Locate the cell with the specified text and output its [X, Y] center coordinate. 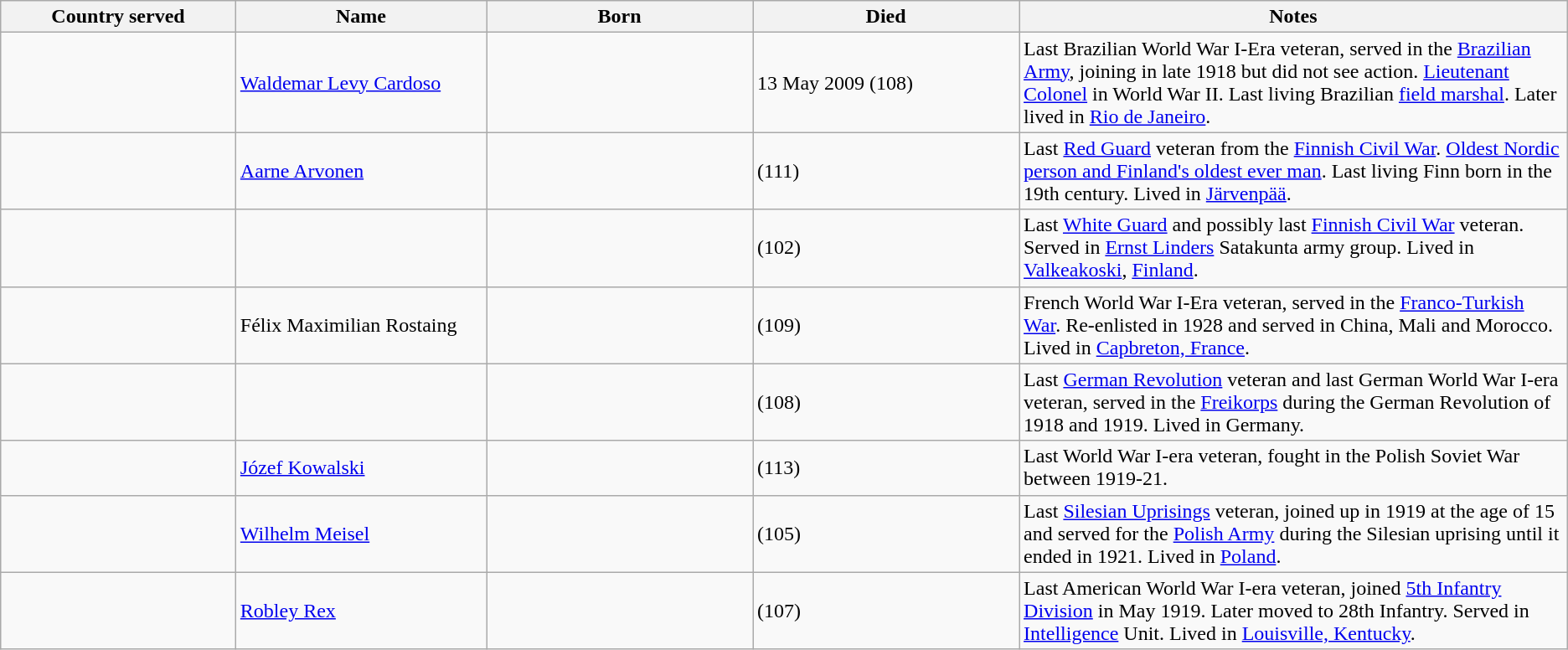
Wilhelm Meisel [360, 534]
(105) [886, 534]
13 May 2009 (108) [886, 82]
Last White Guard and possibly last Finnish Civil War veteran. Served in Ernst Linders Satakunta army group. Lived in Valkeakoski, Finland. [1293, 248]
Félix Maximilian Rostaing [360, 325]
Aarne Arvonen [360, 171]
Notes [1293, 17]
Country served [119, 17]
(102) [886, 248]
Józef Kowalski [360, 467]
(108) [886, 402]
Died [886, 17]
Born [620, 17]
Waldemar Levy Cardoso [360, 82]
(113) [886, 467]
(109) [886, 325]
Last World War I-era veteran, fought in the Polish Soviet War between 1919-21. [1293, 467]
Robley Rex [360, 611]
Name [360, 17]
(111) [886, 171]
(107) [886, 611]
